Detect which cell encompasses the target text, then output its [x, y] center coordinate. 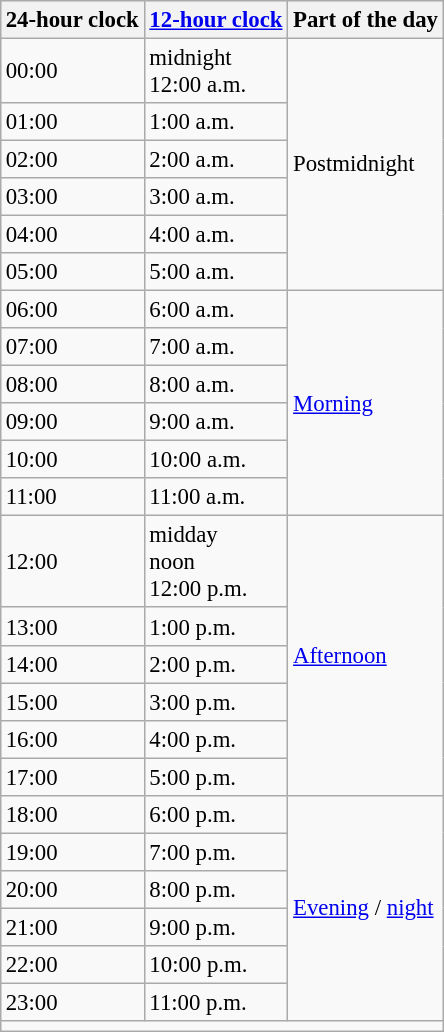
10:00 [72, 460]
7:00 p.m. [216, 852]
16:00 [72, 739]
3:00 a.m. [216, 197]
6:00 p.m. [216, 814]
10:00 p.m. [216, 965]
10:00 a.m. [216, 460]
1:00 a.m. [216, 121]
middaynoon12:00 p.m. [216, 562]
04:00 [72, 234]
Part of the day [366, 19]
11:00 p.m. [216, 1002]
9:00 p.m. [216, 927]
7:00 a.m. [216, 347]
21:00 [72, 927]
12:00 [72, 562]
Evening / night [366, 908]
07:00 [72, 347]
17:00 [72, 777]
5:00 a.m. [216, 272]
8:00 p.m. [216, 890]
05:00 [72, 272]
00:00 [72, 70]
19:00 [72, 852]
12-hour clock [216, 19]
23:00 [72, 1002]
2:00 p.m. [216, 664]
11:00 a.m. [216, 497]
03:00 [72, 197]
22:00 [72, 965]
Afternoon [366, 656]
13:00 [72, 626]
15:00 [72, 702]
1:00 p.m. [216, 626]
Morning [366, 403]
9:00 a.m. [216, 422]
18:00 [72, 814]
6:00 a.m. [216, 309]
4:00 a.m. [216, 234]
09:00 [72, 422]
14:00 [72, 664]
8:00 a.m. [216, 384]
Postmidnight [366, 164]
02:00 [72, 159]
06:00 [72, 309]
4:00 p.m. [216, 739]
2:00 a.m. [216, 159]
11:00 [72, 497]
08:00 [72, 384]
midnight12:00 a.m. [216, 70]
24-hour clock [72, 19]
20:00 [72, 890]
5:00 p.m. [216, 777]
01:00 [72, 121]
3:00 p.m. [216, 702]
